Identify which cell holds the provided text, then report its [x, y] central coordinate. 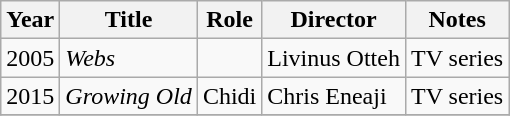
Chris Eneaji [334, 96]
Role [229, 20]
Title [129, 20]
2005 [30, 58]
Year [30, 20]
Webs [129, 58]
Growing Old [129, 96]
Notes [456, 20]
2015 [30, 96]
Director [334, 20]
Livinus Otteh [334, 58]
Chidi [229, 96]
